Find where the given text appears and provide that cell's center as [X, Y] coordinate. 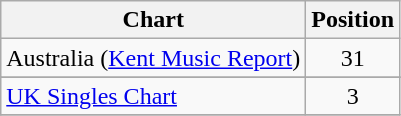
3 [353, 96]
31 [353, 58]
UK Singles Chart [154, 96]
Australia (Kent Music Report) [154, 58]
Position [353, 20]
Chart [154, 20]
